Locate the cell with the specified text and output its [x, y] center coordinate. 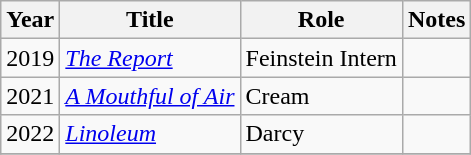
A Mouthful of Air [150, 96]
2022 [30, 134]
2019 [30, 58]
Notes [436, 20]
Linoleum [150, 134]
2021 [30, 96]
The Report [150, 58]
Darcy [321, 134]
Title [150, 20]
Feinstein Intern [321, 58]
Year [30, 20]
Role [321, 20]
Cream [321, 96]
